Extract the [X, Y] coordinate from the center of the cell holding the provided text.  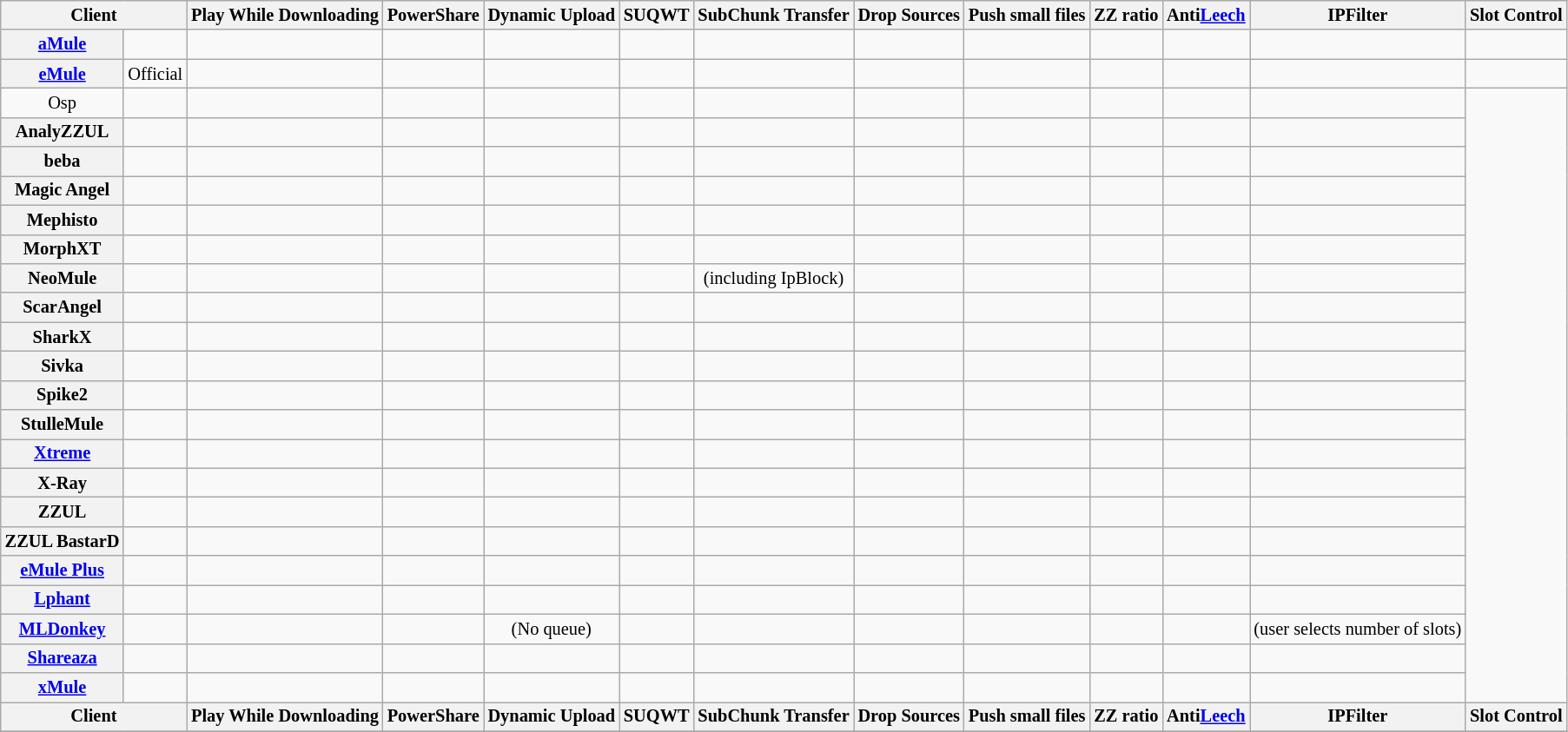
Sivka [63, 366]
Shareaza [63, 658]
Osp [63, 102]
SharkX [63, 337]
Xtreme [63, 453]
Official [155, 74]
eMule Plus [63, 570]
ScarAngel [63, 307]
(including IpBlock) [774, 278]
X-Ray [63, 483]
MLDonkey [63, 629]
(user selects number of slots) [1357, 629]
Mephisto [63, 220]
StulleMule [63, 425]
Lphant [63, 599]
NeoMule [63, 278]
ZZUL [63, 511]
Magic Angel [63, 190]
AnalyZZUL [63, 132]
(No queue) [552, 629]
aMule [63, 44]
xMule [63, 687]
MorphXT [63, 249]
Spike2 [63, 395]
beba [63, 162]
ZZUL BastarD [63, 541]
eMule [63, 74]
